Detect which cell encompasses the target text, then output its (X, Y) center coordinate. 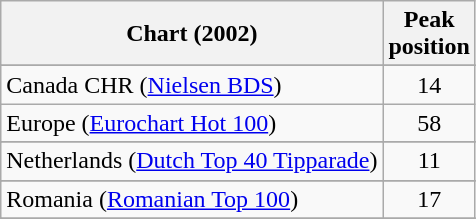
Canada CHR (Nielsen BDS) (192, 85)
14 (429, 85)
Romania (Romanian Top 100) (192, 199)
58 (429, 123)
Netherlands (Dutch Top 40 Tipparade) (192, 161)
Europe (Eurochart Hot 100) (192, 123)
Chart (2002) (192, 34)
17 (429, 199)
11 (429, 161)
Peakposition (429, 34)
